From the cell containing the given text, extract its center point as [x, y] coordinate. 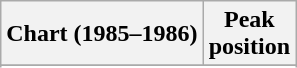
Peakposition [249, 34]
Chart (1985–1986) [102, 34]
